Return [x, y] of the center of cell containing provided text 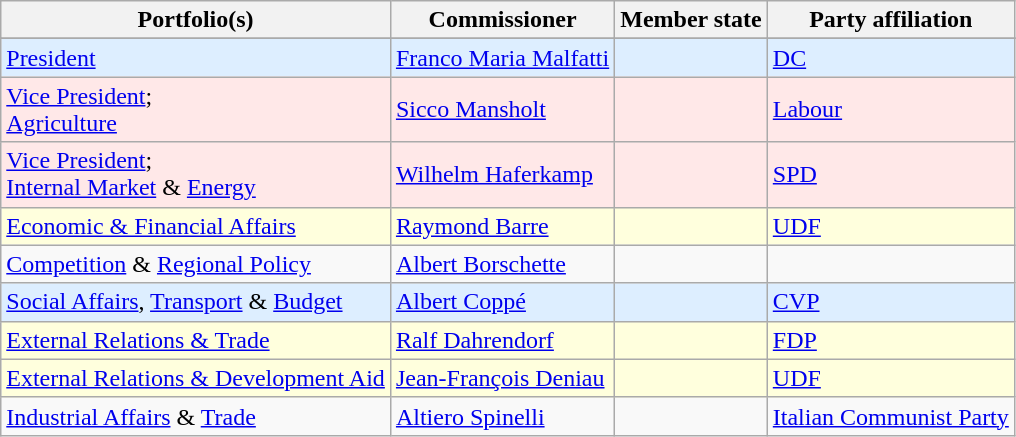
Labour [890, 110]
DC [890, 58]
Vice President;Internal Market & Energy [196, 174]
Jean-François Deniau [502, 378]
Commissioner [502, 20]
SPD [890, 174]
Member state [692, 20]
External Relations & Trade [196, 340]
Italian Communist Party [890, 416]
Wilhelm Haferkamp [502, 174]
Portfolio(s) [196, 20]
CVP [890, 302]
Albert Coppé [502, 302]
Altiero Spinelli [502, 416]
External Relations & Development Aid [196, 378]
FDP [890, 340]
Franco Maria Malfatti [502, 58]
Competition & Regional Policy [196, 264]
Raymond Barre [502, 226]
Albert Borschette [502, 264]
Economic & Financial Affairs [196, 226]
Vice President;Agriculture [196, 110]
Industrial Affairs & Trade [196, 416]
Ralf Dahrendorf [502, 340]
Party affiliation [890, 20]
Social Affairs, Transport & Budget [196, 302]
Sicco Mansholt [502, 110]
President [196, 58]
